Locate the cell with the specified text and output its (x, y) center coordinate. 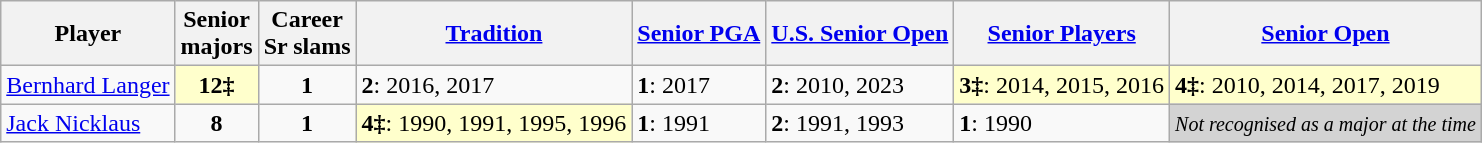
Senior Open (1326, 34)
4‡: 1990, 1991, 1995, 1996 (494, 123)
Senior Players (1062, 34)
Not recognised as a major at the time (1326, 123)
2: 2016, 2017 (494, 85)
1: 1991 (699, 123)
1: 2017 (699, 85)
Senior PGA (699, 34)
12‡ (216, 85)
Bernhard Langer (88, 85)
1: 1990 (1062, 123)
4‡: 2010, 2014, 2017, 2019 (1326, 85)
8 (216, 123)
Tradition (494, 34)
Seniormajors (216, 34)
2: 1991, 1993 (860, 123)
2: 2010, 2023 (860, 85)
U.S. Senior Open (860, 34)
Player (88, 34)
Jack Nicklaus (88, 123)
3‡: 2014, 2015, 2016 (1062, 85)
CareerSr slams (307, 34)
